For the text-containing cell, return its midpoint in (x, y) coordinate format. 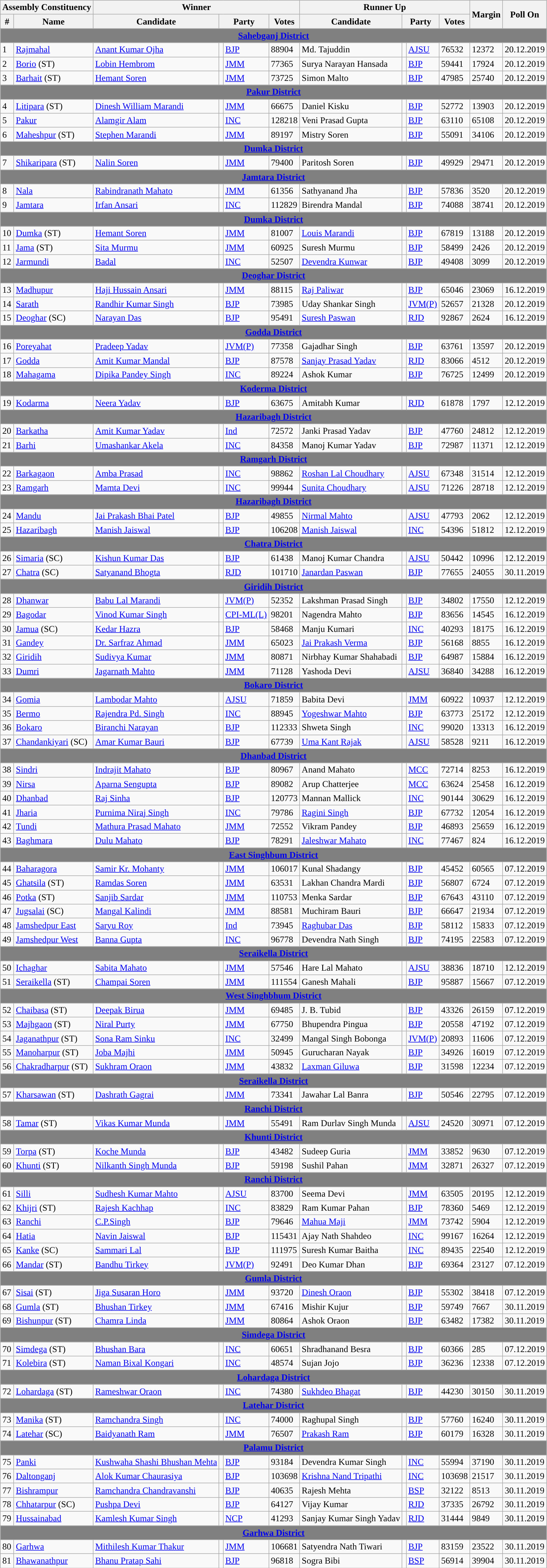
21328 (486, 304)
36840 (455, 671)
1 (7, 50)
76507 (284, 1434)
76532 (455, 50)
43110 (486, 897)
9211 (486, 742)
C.P.Singh (156, 1222)
110753 (284, 897)
Barkagaon (53, 473)
64 (7, 1236)
Silli (53, 1194)
Sathyanand Jha (351, 191)
41 (7, 812)
Amitabh Kumar (351, 403)
12338 (486, 1363)
74195 (455, 939)
59441 (455, 64)
Umashankar Akela (156, 445)
Uma Kant Rajak (351, 742)
21934 (486, 911)
Manoj Kumar Yadav (351, 445)
20893 (455, 1038)
12 (7, 262)
11606 (486, 1038)
47 (7, 911)
Nirsa (53, 784)
92491 (284, 1264)
Babu Lal Marandi (156, 600)
Mishir Kujur (351, 1306)
Jiga Susaran Horo (156, 1292)
9630 (486, 1151)
60366 (455, 1349)
Bishrampur (53, 1490)
38836 (455, 968)
Kodarma (53, 403)
Rajesh Mehta (351, 1490)
4512 (486, 360)
36236 (455, 1363)
Gumla (ST) (53, 1306)
37 (7, 742)
77467 (455, 840)
Jaleshwar Mahato (351, 840)
Sabita Mahato (156, 968)
Ramdas Soren (156, 883)
66647 (455, 911)
Nagendra Mahto (351, 614)
67732 (455, 812)
6724 (486, 883)
51812 (486, 530)
14545 (486, 614)
Alok Kumar Chaurasiya (156, 1476)
57546 (284, 968)
31 (7, 643)
53 (7, 1024)
8253 (486, 770)
Sisai (ST) (53, 1292)
79400 (284, 163)
824 (486, 840)
55994 (455, 1462)
Joba Majhi (156, 1052)
3 (7, 78)
Jai Prakash Bhai Patel (156, 516)
Khijri (ST) (53, 1208)
Baidyanath Ram (156, 1434)
49 (7, 939)
28718 (486, 488)
74380 (284, 1391)
33852 (455, 1151)
Sona Ram Sinku (156, 1038)
Koche Munda (156, 1151)
NCP (246, 1518)
98201 (284, 614)
Samir Kr. Mohanty (156, 869)
Mahagama (53, 374)
58468 (284, 629)
106208 (284, 530)
Irfan Ansari (156, 205)
Uday Shankar Singh (351, 304)
Runner Up (385, 7)
CPI-ML(L) (246, 614)
27 (7, 572)
57760 (455, 1420)
11371 (486, 445)
17924 (486, 64)
2062 (486, 516)
Jama (ST) (53, 247)
Lakhan Chandra Mardi (351, 883)
Raj Paliwar (351, 290)
Arup Chatterjee (351, 784)
Mamta Devi (156, 488)
Chamra Linda (156, 1321)
Md. Tajuddin (351, 50)
65108 (486, 120)
Devendra Nath Singh (351, 939)
40293 (455, 629)
93720 (284, 1292)
88581 (284, 911)
Barhait (ST) (53, 78)
Bandhu Tirkey (156, 1264)
Satyendra Nath Tiwari (351, 1547)
43482 (284, 1151)
56168 (455, 643)
106017 (284, 869)
72 (7, 1391)
Dulu Mahato (156, 840)
Lohardaga District (274, 1377)
Ashok Kumar (351, 374)
38 (7, 770)
Haji Hussain Ansari (156, 290)
10996 (486, 558)
23522 (486, 1547)
Sita Murmu (156, 247)
Ganesh Mahali (351, 982)
12234 (486, 1066)
Deoghar District (274, 276)
80 (7, 1547)
Dipika Pandey Singh (156, 374)
95491 (284, 318)
Rajendra Pd. Singh (156, 714)
64987 (455, 657)
Nalin Soren (156, 163)
34926 (455, 1052)
Vinod Kumar Singh (156, 614)
13188 (486, 233)
Stephen Marandi (156, 134)
Jamshedpur West (53, 939)
41293 (284, 1518)
Sogra Bibi (351, 1561)
Simdega (ST) (53, 1349)
Dr. Sarfraz Ahmad (156, 643)
Chatra District (274, 544)
25 (7, 530)
49855 (284, 516)
Manoharpur (ST) (53, 1052)
21517 (486, 1476)
29471 (486, 163)
Suresh Paswan (351, 318)
12499 (486, 374)
Kushwaha Shashi Bhushan Mehta (156, 1462)
Bhupendra Pingua (351, 1024)
Gomia (53, 699)
Baghmara (53, 840)
26159 (486, 1010)
58 (7, 1123)
1797 (486, 403)
39 (7, 784)
Mannan Mallick (351, 798)
34106 (486, 134)
18 (7, 374)
93184 (284, 1462)
89435 (455, 1250)
106681 (284, 1547)
Kanke (SC) (53, 1250)
11 (7, 247)
Jamtara District (274, 177)
Garhwa District (274, 1533)
Jamua (SC) (53, 629)
Vikram Pandey (351, 826)
26327 (486, 1165)
# (7, 22)
67739 (284, 742)
39904 (486, 1561)
49929 (455, 163)
73945 (284, 925)
49408 (455, 262)
67750 (284, 1024)
54396 (455, 530)
Rabindranath Mahato (156, 191)
67416 (284, 1306)
Laxman Giluwa (351, 1066)
Sarath (53, 304)
71226 (455, 488)
Rameshwar Oraon (156, 1391)
Chandankiyari (SC) (53, 742)
5469 (486, 1208)
24520 (455, 1123)
18710 (486, 968)
Giridih (53, 657)
Dashrath Gagrai (156, 1095)
92867 (455, 318)
Bhanu Pratap Sahi (156, 1561)
33 (7, 671)
111975 (284, 1250)
52772 (455, 106)
Randhir Kumar Singh (156, 304)
Kharsawan (ST) (53, 1095)
65046 (455, 290)
28 (7, 600)
21 (7, 445)
Aparna Sengupta (156, 784)
Champai Soren (156, 982)
44 (7, 869)
51 (7, 982)
20 (7, 431)
Chatra (SC) (53, 572)
Vikas Kumar Munda (156, 1123)
80864 (284, 1321)
Mangal Singh Bobonga (351, 1038)
63761 (455, 346)
7 (7, 163)
Devendra Kumar Singh (351, 1462)
Ramgarh (53, 488)
Litipara (ST) (53, 106)
Deo Kumar Dhan (351, 1264)
63531 (284, 883)
Narayan Das (156, 318)
Vijay Kumar (351, 1504)
J. B. Tubid (351, 1010)
Krishna Nand Tripathi (351, 1476)
Anant Kumar Ojha (156, 50)
Mandar (ST) (53, 1264)
Biranchi Narayan (156, 728)
99167 (455, 1236)
47760 (455, 431)
Hare Lal Mahato (351, 968)
88945 (284, 714)
Louis Marandi (351, 233)
43326 (455, 1010)
67348 (455, 473)
Jharia (53, 812)
17 (7, 360)
58112 (455, 925)
Rajesh Kachhap (156, 1208)
61878 (455, 403)
Janki Prasad Yadav (351, 431)
52352 (284, 600)
73742 (455, 1222)
Sanjay Kumar Singh Yadav (351, 1518)
Dumka (ST) (53, 233)
32871 (455, 1165)
29 (7, 614)
30 (7, 629)
Ashok Oraon (351, 1321)
34 (7, 699)
Paritosh Soren (351, 163)
Nilkanth Singh Munda (156, 1165)
Veni Prasad Gupta (351, 120)
71859 (284, 699)
Pradeep Yadav (156, 346)
50546 (455, 1095)
22 (7, 473)
Amar Kumar Bauri (156, 742)
12054 (486, 812)
Mangal Kalindi (156, 911)
47192 (486, 1024)
Alamgir Alam (156, 120)
112333 (284, 728)
48574 (284, 1363)
83829 (284, 1208)
40 (7, 798)
Ichaghar (53, 968)
79646 (284, 1222)
Satyanand Bhogta (156, 572)
50945 (284, 1052)
Manika (ST) (53, 1420)
84358 (284, 445)
54 (7, 1038)
111554 (284, 982)
95887 (455, 982)
47985 (455, 78)
55491 (284, 1123)
Shikaripara (ST) (53, 163)
Deoghar (SC) (53, 318)
Lohardaga (ST) (53, 1391)
52657 (455, 304)
12372 (486, 50)
Ram Durlav Singh Munda (351, 1123)
Dinesh Oraon (351, 1292)
20558 (455, 1024)
56807 (455, 883)
Seraikella (ST) (53, 982)
Janardan Paswan (351, 572)
30150 (486, 1391)
128218 (284, 120)
Anand Mahato (351, 770)
13903 (486, 106)
72572 (284, 431)
15667 (486, 982)
Bokaro (53, 728)
Dhanbad (53, 798)
23127 (486, 1264)
37335 (455, 1504)
8513 (486, 1490)
Jagarnath Mahto (156, 671)
81 (7, 1561)
Bagodar (53, 614)
Maheshpur (ST) (53, 134)
Purnima Niraj Singh (156, 812)
89082 (284, 784)
22583 (486, 939)
Badal (156, 262)
44230 (455, 1391)
83066 (455, 360)
Saryu Roy (156, 925)
74088 (455, 205)
30629 (486, 798)
60179 (455, 1434)
30971 (486, 1123)
38418 (486, 1292)
Manoj Kumar Chandra (351, 558)
32499 (284, 1038)
15833 (486, 925)
43 (7, 840)
59749 (455, 1306)
Bhushan Tirkey (156, 1306)
55302 (455, 1292)
Naman Bixal Kongari (156, 1363)
20195 (486, 1194)
52507 (284, 262)
17382 (486, 1321)
Amba Prasad (156, 473)
61356 (284, 191)
Sammari Lal (156, 1250)
Lambodar Mahto (156, 699)
Dhanwar (53, 600)
Sanjay Prasad Yadav (351, 360)
Surya Narayan Hansada (351, 64)
32122 (455, 1490)
26 (7, 558)
69 (7, 1321)
Jai Prakash Verma (351, 643)
Sanjib Sardar (156, 897)
115431 (284, 1236)
74 (7, 1434)
Kedar Hazra (156, 629)
Mandu (53, 516)
63482 (455, 1321)
Name (53, 22)
Bhawanathpur (53, 1561)
10937 (486, 699)
Raghubar Das (351, 925)
31598 (455, 1066)
15 (7, 318)
Borio (ST) (53, 64)
50442 (455, 558)
Chaibasa (ST) (53, 1010)
Pakur (53, 120)
70 (7, 1349)
Simdega District (274, 1335)
Palamu District (274, 1448)
60925 (284, 247)
72714 (455, 770)
89197 (284, 134)
42 (7, 826)
60922 (455, 699)
34802 (455, 600)
Hazaribagh (53, 530)
Indrajit Mahato (156, 770)
65 (7, 1250)
40635 (284, 1490)
67819 (455, 233)
285 (486, 1349)
23069 (486, 290)
Ajay Nath Shahdeo (351, 1236)
112829 (284, 205)
Ram Kumar Pahan (351, 1208)
2624 (486, 318)
Banna Gupta (156, 939)
Jamtara (53, 205)
65023 (284, 643)
74000 (284, 1420)
34288 (486, 671)
47793 (455, 516)
8 (7, 191)
13597 (486, 346)
13313 (486, 728)
24812 (486, 431)
Jawahar Lal Banra (351, 1095)
77365 (284, 64)
Sudhesh Kumar Mahto (156, 1194)
19 (7, 403)
2426 (486, 247)
66675 (284, 106)
Pushpa Devi (156, 1504)
96818 (284, 1561)
66 (7, 1264)
57836 (455, 191)
67643 (455, 897)
Jamshedpur East (53, 925)
Koderma District (274, 388)
87578 (284, 360)
Ranchi (53, 1222)
Gurucharan Nayak (351, 1052)
14 (7, 304)
71 (7, 1363)
8855 (486, 643)
83159 (455, 1547)
Mahua Maji (351, 1222)
Tamar (ST) (53, 1123)
120773 (284, 798)
5 (7, 120)
60651 (284, 1349)
62 (7, 1208)
25458 (486, 784)
73341 (284, 1095)
81007 (284, 233)
Lobin Hembrom (156, 64)
Sujan Jojo (351, 1363)
9 (7, 205)
46 (7, 897)
63675 (284, 403)
59 (7, 1151)
63624 (455, 784)
East Singhbum District (274, 854)
78291 (284, 840)
Assembly Constituency (47, 7)
52 (7, 1010)
75 (7, 1462)
Dinesh William Marandi (156, 106)
Kolebira (ST) (53, 1363)
69485 (284, 1010)
60 (7, 1165)
Raj Sinha (156, 798)
Menka Sardar (351, 897)
50 (7, 968)
Yashoda Devi (351, 671)
Daltonganj (53, 1476)
43832 (284, 1066)
79 (7, 1518)
Babita Devi (351, 699)
77358 (284, 346)
55 (7, 1052)
83700 (284, 1194)
Sudivya Kumar (156, 657)
Sunita Choudhary (351, 488)
Simaria (SC) (53, 558)
78 (7, 1504)
3520 (486, 191)
88904 (284, 50)
98862 (284, 473)
67 (7, 1292)
Mithilesh Kumar Thakur (156, 1547)
Ramgarh District (274, 459)
Bhushan Bara (156, 1349)
16019 (486, 1052)
78360 (455, 1208)
Garhwa (53, 1547)
31444 (455, 1518)
63 (7, 1222)
Manju Kumari (351, 629)
7667 (486, 1306)
56 (7, 1066)
88115 (284, 290)
Shweta Singh (351, 728)
Godda (53, 360)
Poreyahat (53, 346)
6 (7, 134)
48 (7, 925)
76725 (455, 374)
77 (7, 1490)
Chakradharpur (ST) (53, 1066)
Kunal Shadangy (351, 869)
Bermo (53, 714)
73725 (284, 78)
Baharagora (53, 869)
99944 (284, 488)
61 (7, 1194)
Sukhram Oraon (156, 1066)
Roshan Lal Choudhary (351, 473)
71128 (284, 671)
Seema Devi (351, 1194)
31514 (486, 473)
Bishunpur (ST) (53, 1321)
Chhatarpur (SC) (53, 1504)
55091 (455, 134)
West Singhbhum District (274, 996)
Gandey (53, 643)
Gajadhar Singh (351, 346)
68 (7, 1306)
25740 (486, 78)
24055 (486, 572)
56914 (455, 1561)
63773 (455, 714)
Deepak Birua (156, 1010)
96778 (284, 939)
Jugsalai (SC) (53, 911)
Nirmal Mahto (351, 516)
45452 (455, 869)
Sahebganj District (274, 36)
Ramchandra Chandravanshi (156, 1490)
16264 (486, 1236)
Shradhanand Besra (351, 1349)
60565 (486, 869)
79786 (284, 812)
22795 (486, 1095)
Suresh Kumar Baitha (351, 1250)
Ramchandra Singh (156, 1420)
80871 (284, 657)
72552 (284, 826)
3099 (486, 262)
35 (7, 714)
Mistry Soren (351, 134)
Amit Kumar Mandal (156, 360)
23 (7, 488)
Potka (ST) (53, 897)
18175 (486, 629)
24 (7, 516)
45 (7, 883)
63110 (455, 120)
Dumri (53, 671)
Sindri (53, 770)
Lakshman Prasad Singh (351, 600)
99020 (455, 728)
26792 (486, 1504)
Barkatha (53, 431)
Birendra Mandal (351, 205)
Rajmahal (53, 50)
58499 (455, 247)
22540 (486, 1250)
80967 (284, 770)
Latehar District (274, 1405)
101710 (284, 572)
Navin Jaiswal (156, 1236)
25172 (486, 714)
Amit Kumar Yadav (156, 431)
16 (7, 346)
Poll On (524, 14)
Nala (53, 191)
69364 (455, 1264)
Pakur District (274, 92)
16328 (486, 1434)
Winner (197, 7)
59198 (284, 1165)
Kamlesh Kumar Singh (156, 1518)
Sushil Pahan (351, 1165)
Godda District (274, 332)
Margin (486, 14)
77655 (455, 572)
90144 (455, 798)
13 (7, 290)
46893 (455, 826)
10 (7, 233)
Devendra Kunwar (351, 262)
17550 (486, 600)
Khunti District (274, 1137)
Majhgaon (ST) (53, 1024)
Hatia (53, 1236)
57 (7, 1095)
9849 (486, 1518)
63505 (455, 1194)
Ghatsila (ST) (53, 883)
4 (7, 106)
16240 (486, 1420)
Dhanbad District (274, 756)
Madhupur (53, 290)
Barhi (53, 445)
Latehar (SC) (53, 1434)
Torpa (ST) (53, 1151)
2 (7, 64)
38741 (486, 205)
89224 (284, 374)
Sudeep Guria (351, 1151)
Bokaro District (274, 685)
36 (7, 728)
64127 (284, 1504)
Giridih District (274, 586)
Yogeshwar Mahto (351, 714)
58528 (455, 742)
Niral Purty (156, 1024)
Nirbhay Kumar Shahabadi (351, 657)
Prakash Ram (351, 1434)
37190 (486, 1462)
Gumla District (274, 1278)
Panki (53, 1462)
Suresh Murmu (351, 247)
Hussainabad (53, 1518)
Jaganathpur (ST) (53, 1038)
Tundi (53, 826)
Ragini Singh (351, 812)
Sukhdeo Bhagat (351, 1391)
Neera Yadav (156, 403)
32 (7, 657)
Muchiram Bauri (351, 911)
5904 (486, 1222)
72987 (455, 445)
Kishun Kumar Das (156, 558)
73 (7, 1420)
Simon Malto (351, 78)
83656 (455, 614)
Jarmundi (53, 262)
Mathura Prasad Mahato (156, 826)
76 (7, 1476)
61438 (284, 558)
25659 (486, 826)
Daniel Kisku (351, 106)
Raghupal Singh (351, 1420)
73985 (284, 304)
15884 (486, 657)
Khunti (ST) (53, 1165)
